Detect which cell encompasses the target text, then output its [X, Y] center coordinate. 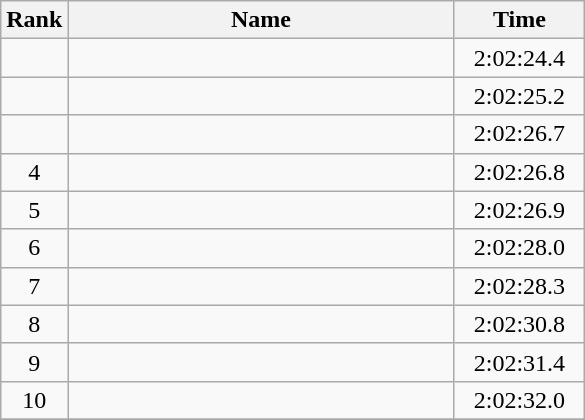
7 [34, 286]
Rank [34, 20]
2:02:25.2 [520, 96]
Name [261, 20]
Time [520, 20]
4 [34, 172]
2:02:24.4 [520, 58]
2:02:26.8 [520, 172]
2:02:30.8 [520, 324]
6 [34, 248]
2:02:32.0 [520, 400]
10 [34, 400]
2:02:28.0 [520, 248]
2:02:31.4 [520, 362]
5 [34, 210]
2:02:26.7 [520, 134]
8 [34, 324]
9 [34, 362]
2:02:28.3 [520, 286]
2:02:26.9 [520, 210]
